Identify which cell holds the provided text, then report its [X, Y] central coordinate. 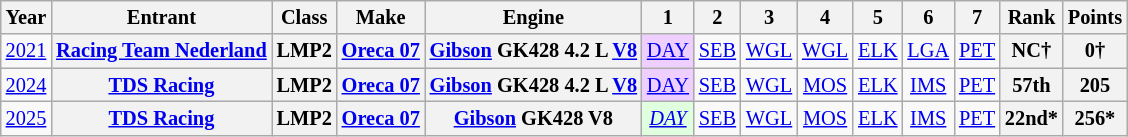
4 [825, 17]
5 [878, 17]
Entrant [161, 17]
2024 [26, 85]
7 [977, 17]
NC† [1032, 51]
3 [769, 17]
2 [718, 17]
22nd* [1032, 118]
Class [304, 17]
Year [26, 17]
6 [928, 17]
0† [1095, 51]
2025 [26, 118]
57th [1032, 85]
256* [1095, 118]
1 [668, 17]
Engine [534, 17]
2021 [26, 51]
Racing Team Nederland [161, 51]
Gibson GK428 V8 [534, 118]
205 [1095, 85]
Make [381, 17]
Rank [1032, 17]
Points [1095, 17]
LGA [928, 51]
